Determine the (X, Y) coordinate at the center of the cell enclosing the given text.  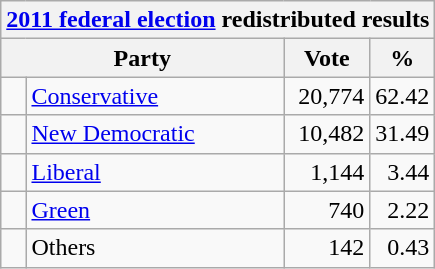
142 (327, 248)
2011 federal election redistributed results (218, 20)
Green (155, 210)
Liberal (155, 172)
740 (327, 210)
20,774 (327, 96)
62.42 (402, 96)
Others (155, 248)
New Democratic (155, 134)
Vote (327, 58)
31.49 (402, 134)
3.44 (402, 172)
10,482 (327, 134)
1,144 (327, 172)
% (402, 58)
2.22 (402, 210)
Conservative (155, 96)
0.43 (402, 248)
Party (142, 58)
